Output the (X, Y) coordinate of the center of the cell containing the given text.  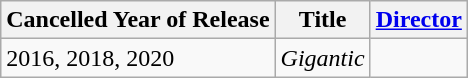
Gigantic (322, 58)
Title (322, 20)
Cancelled Year of Release (138, 20)
2016, 2018, 2020 (138, 58)
Director (418, 20)
